Return the (x, y) coordinate for the center point of the cell that contains the specified text.  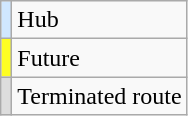
Hub (100, 20)
Future (100, 58)
Terminated route (100, 96)
